Identify which cell holds the provided text, then report its (X, Y) central coordinate. 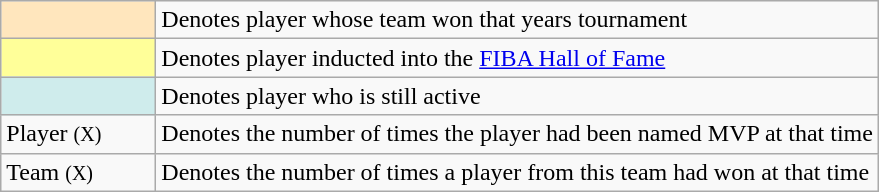
Player (X) (78, 134)
Team (X) (78, 172)
Denotes player who is still active (518, 96)
Denotes the number of times a player from this team had won at that time (518, 172)
Denotes player whose team won that years tournament (518, 20)
Denotes the number of times the player had been named MVP at that time (518, 134)
Denotes player inducted into the FIBA Hall of Fame (518, 58)
